Capture the cell that displays the provided text and extract its [x, y] central coordinate. 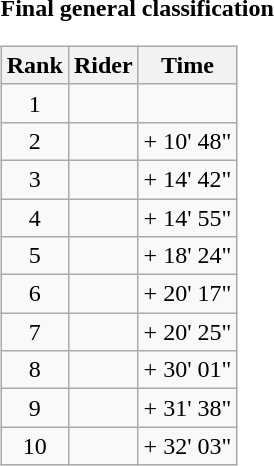
1 [34, 103]
10 [34, 446]
+ 14' 55" [188, 217]
+ 32' 03" [188, 446]
9 [34, 408]
+ 18' 24" [188, 256]
2 [34, 141]
Rank [34, 65]
+ 10' 48" [188, 141]
+ 20' 25" [188, 332]
8 [34, 370]
Time [188, 65]
5 [34, 256]
+ 14' 42" [188, 179]
+ 20' 17" [188, 294]
4 [34, 217]
3 [34, 179]
+ 30' 01" [188, 370]
+ 31' 38" [188, 408]
7 [34, 332]
Rider [103, 65]
6 [34, 294]
